Capture the cell that displays the provided text and extract its (X, Y) central coordinate. 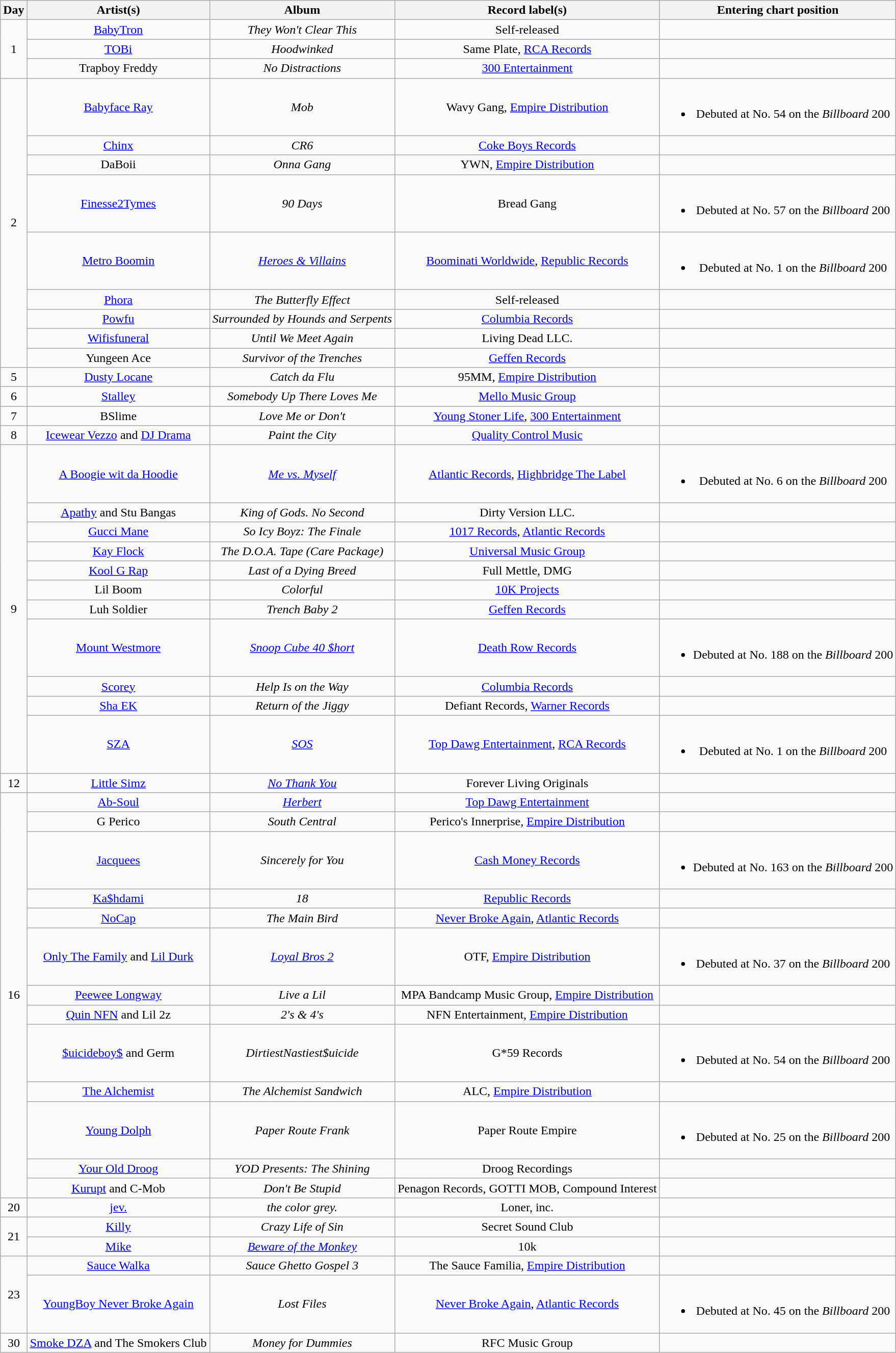
Hoodwinked (302, 49)
Top Dawg Entertainment, RCA Records (528, 744)
The Butterfly Effect (302, 299)
RFC Music Group (528, 1343)
Finesse2Tymes (118, 203)
TOBi (118, 49)
18 (302, 899)
Icewear Vezzo and DJ Drama (118, 435)
Lost Files (302, 1304)
Debuted at No. 37 on the Billboard 200 (778, 956)
Loner, inc. (528, 1207)
Phora (118, 299)
Until We Meet Again (302, 338)
Atlantic Records, Highbridge The Label (528, 474)
Mello Music Group (528, 397)
CR6 (302, 145)
Only The Family and Lil Durk (118, 956)
21 (14, 1236)
Debuted at No. 188 on the Billboard 200 (778, 647)
Surrounded by Hounds and Serpents (302, 319)
Onna Gang (302, 165)
1017 Records, Atlantic Records (528, 532)
Perico's Innerprise, Empire Distribution (528, 822)
Apathy and Stu Bangas (118, 512)
Trench Baby 2 (302, 609)
Top Dawg Entertainment (528, 802)
OTF, Empire Distribution (528, 956)
Record label(s) (528, 10)
SZA (118, 744)
Colorful (302, 590)
jev. (118, 1207)
King of Gods. No Second (302, 512)
Peewee Longway (118, 995)
the color grey. (302, 1207)
Love Me or Don't (302, 416)
5 (14, 377)
10k (528, 1246)
The Alchemist Sandwich (302, 1091)
Trapboy Freddy (118, 68)
The Main Bird (302, 918)
Debuted at No. 6 on the Billboard 200 (778, 474)
Sauce Ghetto Gospel 3 (302, 1266)
Wifisfuneral (118, 338)
Dirty Version LLC. (528, 512)
So Icy Boyz: The Finale (302, 532)
BSlime (118, 416)
Day (14, 10)
Mike (118, 1246)
Sauce Walka (118, 1266)
No Thank You (302, 783)
Little Simz (118, 783)
DirtiestNastiest$uicide (302, 1053)
1 (14, 49)
Debuted at No. 57 on the Billboard 200 (778, 203)
Kay Flock (118, 551)
Death Row Records (528, 647)
They Won't Clear This (302, 30)
Catch da Flu (302, 377)
Defiant Records, Warner Records (528, 706)
South Central (302, 822)
Smoke DZA and The Smokers Club (118, 1343)
Chinx (118, 145)
Mob (302, 107)
Somebody Up There Loves Me (302, 397)
Ab-Soul (118, 802)
23 (14, 1295)
Beware of the Monkey (302, 1246)
Cash Money Records (528, 861)
Gucci Mane (118, 532)
Kool G Rap (118, 570)
10K Projects (528, 590)
Return of the Jiggy (302, 706)
The Alchemist (118, 1091)
Babyface Ray (118, 107)
Killy (118, 1227)
Money for Dummies (302, 1343)
Artist(s) (118, 10)
Sincerely for You (302, 861)
30 (14, 1343)
Yungeen Ace (118, 357)
Mount Westmore (118, 647)
Survivor of the Trenches (302, 357)
Last of a Dying Breed (302, 570)
MPA Bandcamp Music Group, Empire Distribution (528, 995)
Young Stoner Life, 300 Entertainment (528, 416)
Coke Boys Records (528, 145)
12 (14, 783)
Entering chart position (778, 10)
Metro Boomin (118, 261)
Powfu (118, 319)
Paper Route Empire (528, 1130)
Jacquees (118, 861)
The D.O.A. Tape (Care Package) (302, 551)
6 (14, 397)
$uicideboy$ and Germ (118, 1053)
A Boogie wit da Hoodie (118, 474)
Dusty Locane (118, 377)
Crazy Life of Sin (302, 1227)
Heroes & Villains (302, 261)
Bread Gang (528, 203)
2's & 4's (302, 1014)
Don't Be Stupid (302, 1188)
BabyTron (118, 30)
Live a Lil (302, 995)
Full Mettle, DMG (528, 570)
Young Dolph (118, 1130)
G*59 Records (528, 1053)
16 (14, 995)
Droog Recordings (528, 1168)
300 Entertainment (528, 68)
Debuted at No. 45 on the Billboard 200 (778, 1304)
Kurupt and C-Mob (118, 1188)
Ka$hdami (118, 899)
Penagon Records, GOTTI MOB, Compound Interest (528, 1188)
YoungBoy Never Broke Again (118, 1304)
NoCap (118, 918)
Secret Sound Club (528, 1227)
9 (14, 609)
95MM, Empire Distribution (528, 377)
Living Dead LLC. (528, 338)
7 (14, 416)
8 (14, 435)
90 Days (302, 203)
Quin NFN and Lil 2z (118, 1014)
ALC, Empire Distribution (528, 1091)
YOD Presents: The Shining (302, 1168)
Debuted at No. 163 on the Billboard 200 (778, 861)
DaBoii (118, 165)
NFN Entertainment, Empire Distribution (528, 1014)
Wavy Gang, Empire Distribution (528, 107)
Snoop Cube 40 $hort (302, 647)
Paper Route Frank (302, 1130)
Republic Records (528, 899)
Loyal Bros 2 (302, 956)
Sha EK (118, 706)
Forever Living Originals (528, 783)
Lil Boom (118, 590)
2 (14, 223)
20 (14, 1207)
No Distractions (302, 68)
Luh Soldier (118, 609)
Debuted at No. 25 on the Billboard 200 (778, 1130)
Your Old Droog (118, 1168)
The Sauce Familia, Empire Distribution (528, 1266)
Stalley (118, 397)
Scorey (118, 686)
G Perico (118, 822)
Album (302, 10)
SOS (302, 744)
Herbert (302, 802)
Universal Music Group (528, 551)
Paint the City (302, 435)
YWN, Empire Distribution (528, 165)
Me vs. Myself (302, 474)
Same Plate, RCA Records (528, 49)
Boominati Worldwide, Republic Records (528, 261)
Help Is on the Way (302, 686)
Quality Control Music (528, 435)
